Find where the given text appears and provide that cell's center as (X, Y) coordinate. 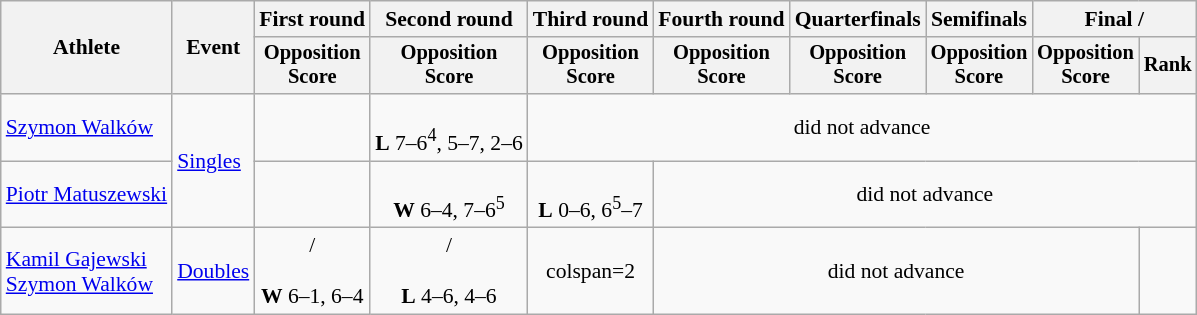
Event (213, 48)
colspan=2 (591, 272)
Third round (591, 19)
Final / (1114, 19)
/ W 6–1, 6–4 (312, 272)
Singles (213, 161)
Piotr Matuszewski (86, 194)
Fourth round (721, 19)
Semifinals (980, 19)
Second round (449, 19)
First round (312, 19)
L 7–64, 5–7, 2–6 (449, 128)
Rank (1168, 66)
Athlete (86, 48)
L 0–6, 65–7 (591, 194)
Szymon Walków (86, 128)
W 6–4, 7–65 (449, 194)
/ L 4–6, 4–6 (449, 272)
Kamil GajewskiSzymon Walków (86, 272)
Doubles (213, 272)
Quarterfinals (858, 19)
